Determine the (x, y) coordinate at the center of the cell enclosing the given text.  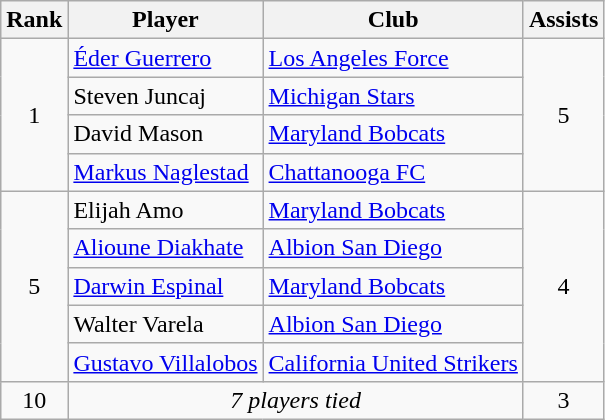
Assists (563, 20)
Player (166, 20)
Alioune Diakhate (166, 248)
Elijah Amo (166, 210)
Walter Varela (166, 324)
3 (563, 400)
Michigan Stars (393, 96)
Éder Guerrero (166, 58)
Darwin Espinal (166, 286)
Chattanooga FC (393, 172)
4 (563, 286)
Steven Juncaj (166, 96)
Los Angeles Force (393, 58)
1 (34, 115)
10 (34, 400)
David Mason (166, 134)
Rank (34, 20)
Gustavo Villalobos (166, 362)
7 players tied (296, 400)
Markus Naglestad (166, 172)
California United Strikers (393, 362)
Club (393, 20)
